Return (X, Y) of the center of cell containing provided text 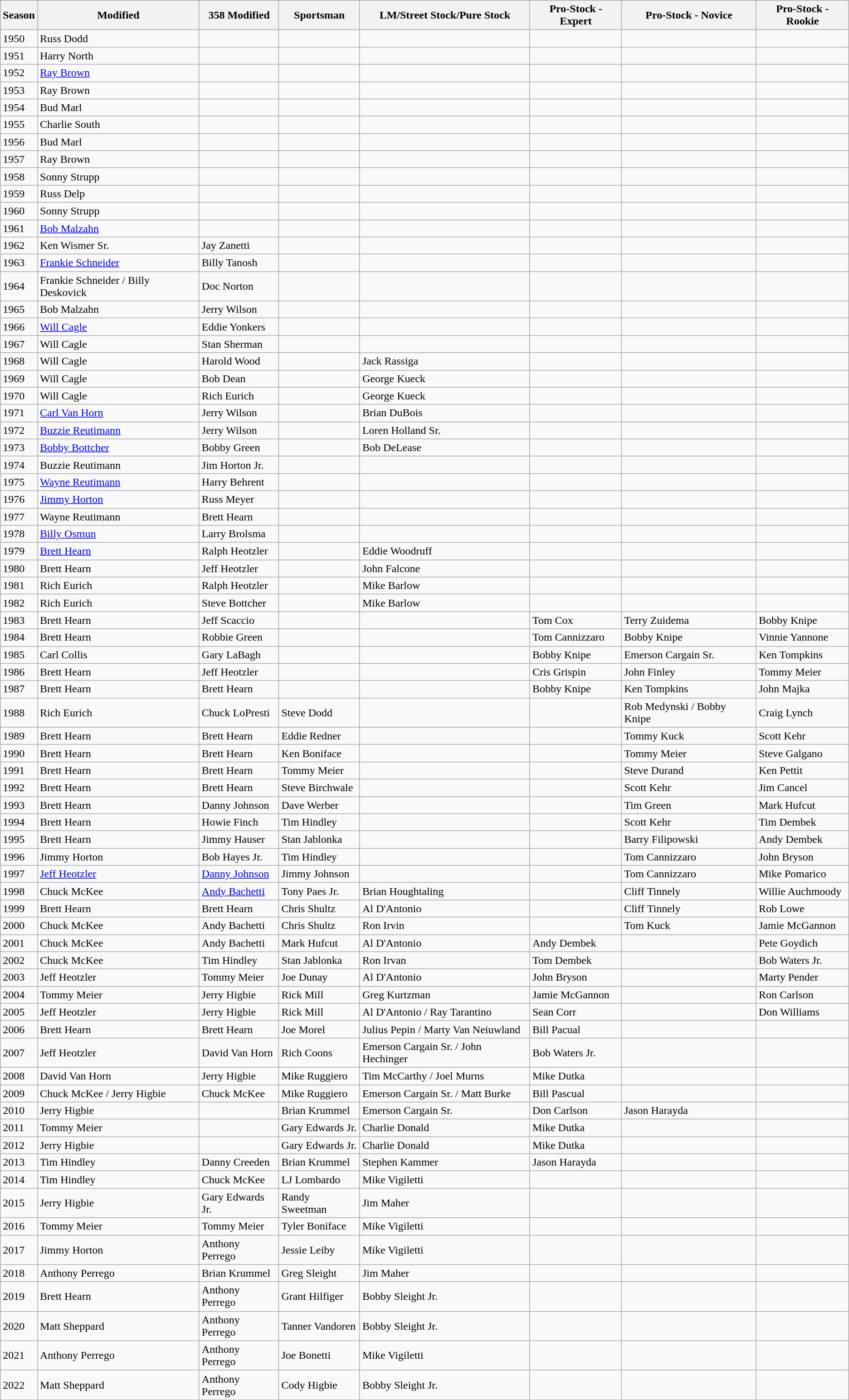
2020 (19, 1326)
Julius Pepin / Marty Van Neiuwland (444, 1029)
Emerson Cargain Sr. / John Hechinger (444, 1053)
Sportsman (319, 15)
Bob Hayes Jr. (239, 857)
Steve Birchwale (319, 787)
Eddie Woodruff (444, 551)
1963 (19, 263)
Greg Sleight (319, 1273)
Bobby Bottcher (118, 447)
Mike Pomarico (802, 874)
Jack Rassiga (444, 361)
1981 (19, 586)
Tony Paes Jr. (319, 891)
1973 (19, 447)
1987 (19, 689)
Bill Pascual (576, 1093)
Ron Carlson (802, 995)
Cris Grispin (576, 672)
1976 (19, 499)
Danny Creeden (239, 1162)
1970 (19, 396)
Pete Goydich (802, 943)
John Finley (689, 672)
2000 (19, 926)
1957 (19, 159)
Joe Bonetti (319, 1356)
Chuck McKee / Jerry Higbie (118, 1093)
Joe Dunay (319, 977)
Jessie Leiby (319, 1249)
Ken Wismer Sr. (118, 246)
1954 (19, 107)
1951 (19, 56)
Brian Houghtaling (444, 891)
Harold Wood (239, 361)
John Falcone (444, 569)
Willie Auchmoody (802, 891)
Jim Cancel (802, 787)
Bill Pacual (576, 1029)
Steve Dodd (319, 713)
1993 (19, 805)
Gary LaBagh (239, 655)
2017 (19, 1249)
Terry Zuidema (689, 620)
1988 (19, 713)
Pro-Stock - Rookie (802, 15)
Harry North (118, 56)
2015 (19, 1203)
1996 (19, 857)
Vinnie Yannone (802, 637)
Marty Pender (802, 977)
Season (19, 15)
Brian DuBois (444, 413)
1997 (19, 874)
Eddie Redner (319, 736)
Rob Medynski / Bobby Knipe (689, 713)
Bob Dean (239, 379)
Bob DeLease (444, 447)
2022 (19, 1385)
2006 (19, 1029)
Bobby Green (239, 447)
Russ Dodd (118, 39)
Cody Higbie (319, 1385)
1959 (19, 194)
2018 (19, 1273)
Steve Durand (689, 770)
Billy Tanosh (239, 263)
1975 (19, 482)
1950 (19, 39)
Al D'Antonio / Ray Tarantino (444, 1012)
Charlie South (118, 125)
2011 (19, 1128)
2016 (19, 1226)
LM/Street Stock/Pure Stock (444, 15)
Grant Hilfiger (319, 1297)
1955 (19, 125)
1978 (19, 534)
Pro-Stock - Novice (689, 15)
Carl Collis (118, 655)
Pro-Stock - Expert (576, 15)
Tom Cox (576, 620)
1956 (19, 142)
Loren Holland Sr. (444, 430)
2003 (19, 977)
Tim McCarthy / Joel Murns (444, 1076)
Russ Delp (118, 194)
1979 (19, 551)
1983 (19, 620)
Jimmy Hauser (239, 840)
Sean Corr (576, 1012)
1961 (19, 228)
Greg Kurtzman (444, 995)
1992 (19, 787)
1984 (19, 637)
1974 (19, 465)
Eddie Yonkers (239, 327)
2021 (19, 1356)
1964 (19, 287)
Ken Boniface (319, 753)
1994 (19, 822)
Ron Irvan (444, 960)
1972 (19, 430)
Emerson Cargain Sr. / Matt Burke (444, 1093)
Ken Pettit (802, 770)
Barry Filipowski (689, 840)
Frankie Schneider / Billy Deskovick (118, 287)
Tommy Kuck (689, 736)
2009 (19, 1093)
1998 (19, 891)
Carl Van Horn (118, 413)
Tim Dembek (802, 822)
1962 (19, 246)
Don Carlson (576, 1111)
Don Williams (802, 1012)
John Majka (802, 689)
Stephen Kammer (444, 1162)
1990 (19, 753)
1982 (19, 603)
Modified (118, 15)
1999 (19, 909)
Craig Lynch (802, 713)
1980 (19, 569)
Russ Meyer (239, 499)
Steve Galgano (802, 753)
1968 (19, 361)
2004 (19, 995)
Tanner Vandoren (319, 1326)
1952 (19, 73)
Joe Morel (319, 1029)
1965 (19, 310)
2001 (19, 943)
Doc Norton (239, 287)
Tyler Boniface (319, 1226)
358 Modified (239, 15)
Harry Behrent (239, 482)
Tom Dembek (576, 960)
2008 (19, 1076)
Larry Brolsma (239, 534)
2014 (19, 1180)
1977 (19, 516)
Jay Zanetti (239, 246)
2010 (19, 1111)
Randy Sweetman (319, 1203)
Steve Bottcher (239, 603)
Jeff Scaccio (239, 620)
2012 (19, 1145)
2019 (19, 1297)
Stan Sherman (239, 344)
Jim Horton Jr. (239, 465)
1953 (19, 90)
1969 (19, 379)
LJ Lombardo (319, 1180)
Billy Osmun (118, 534)
Frankie Schneider (118, 263)
1958 (19, 176)
Dave Werber (319, 805)
1971 (19, 413)
Tim Green (689, 805)
1995 (19, 840)
Tom Kuck (689, 926)
Chuck LoPresti (239, 713)
1960 (19, 211)
1986 (19, 672)
1966 (19, 327)
Howie Finch (239, 822)
Robbie Green (239, 637)
2013 (19, 1162)
Rich Coons (319, 1053)
2005 (19, 1012)
Jimmy Johnson (319, 874)
1989 (19, 736)
1985 (19, 655)
Ron Irvin (444, 926)
1991 (19, 770)
2007 (19, 1053)
1967 (19, 344)
Rob Lowe (802, 909)
2002 (19, 960)
